Pinpoint the cell where the given text exists, returning its (x, y) midpoint coordinate. 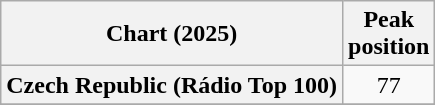
Peakposition (389, 34)
Czech Republic (Rádio Top 100) (172, 85)
77 (389, 85)
Chart (2025) (172, 34)
